Search for the cell housing the specified text and yield its (X, Y) center coordinate. 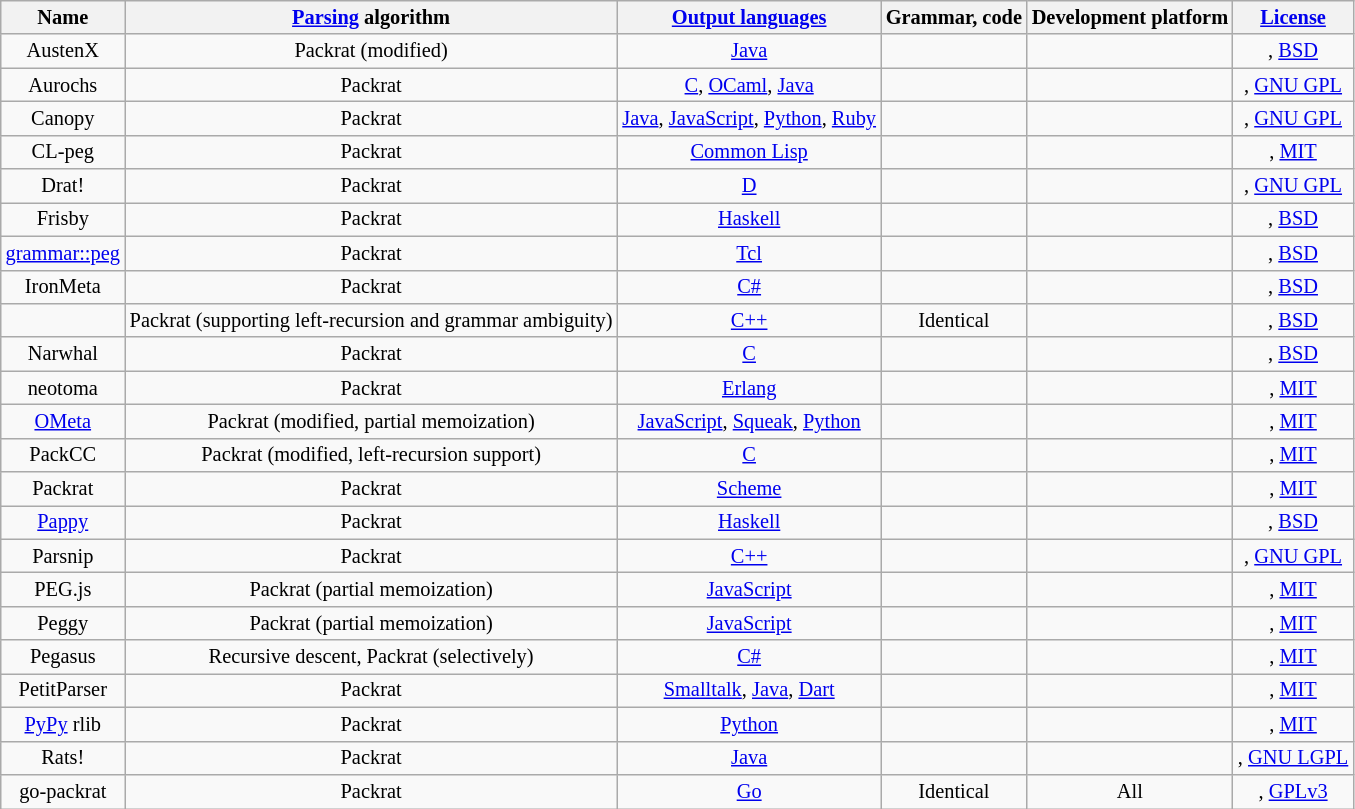
Narwhal (63, 354)
Pappy (63, 522)
OMeta (63, 421)
Canopy (63, 118)
C, OCaml, Java (748, 85)
Packrat (supporting left-recursion and grammar ambiguity) (372, 320)
Frisby (63, 219)
AustenX (63, 51)
PetitParser (63, 690)
Name (63, 17)
neotoma (63, 388)
License (1293, 17)
Scheme (748, 489)
Common Lisp (748, 152)
Grammar, code (954, 17)
Smalltalk, Java, Dart (748, 690)
Rats! (63, 758)
Aurochs (63, 85)
PyPy rlib (63, 724)
Tcl (748, 253)
IronMeta (63, 287)
Recursive descent, Packrat (selectively) (372, 657)
Output languages (748, 17)
, GNU LGPL (1293, 758)
PEG.js (63, 589)
Erlang (748, 388)
Java, JavaScript, Python, Ruby (748, 118)
Packrat (modified, partial memoization) (372, 421)
All (1130, 791)
Pegasus (63, 657)
Parsnip (63, 556)
go-packrat (63, 791)
Packrat (modified, left-recursion support) (372, 455)
Go (748, 791)
CL-peg (63, 152)
PackCC (63, 455)
Peggy (63, 623)
D (748, 186)
JavaScript, Squeak, Python (748, 421)
Packrat (modified) (372, 51)
grammar::peg (63, 253)
Python (748, 724)
Drat! (63, 186)
Development platform (1130, 17)
, GPLv3 (1293, 791)
Parsing algorithm (372, 17)
